From the cell containing the given text, extract its center point as [x, y] coordinate. 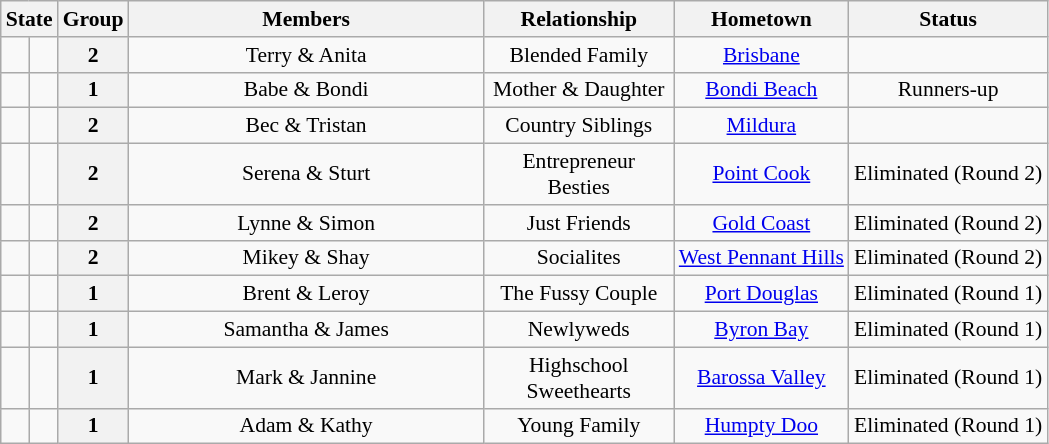
Bec & Tristan [306, 126]
Members [306, 19]
Byron Bay [762, 330]
Just Friends [579, 223]
Country Siblings [579, 126]
Port Douglas [762, 294]
Runners-up [948, 90]
Point Cook [762, 174]
Serena & Sturt [306, 174]
Mildura [762, 126]
Terry & Anita [306, 55]
Newlyweds [579, 330]
Brent & Leroy [306, 294]
Barossa Valley [762, 378]
Bondi Beach [762, 90]
Mark & Jannine [306, 378]
State [30, 19]
Status [948, 19]
Samantha & James [306, 330]
Group [94, 19]
Babe & Bondi [306, 90]
Highschool Sweethearts [579, 378]
Young Family [579, 426]
Gold Coast [762, 223]
Entrepreneur Besties [579, 174]
Adam & Kathy [306, 426]
Blended Family [579, 55]
Mother & Daughter [579, 90]
Hometown [762, 19]
Brisbane [762, 55]
Mikey & Shay [306, 258]
Socialites [579, 258]
The Fussy Couple [579, 294]
Humpty Doo [762, 426]
Relationship [579, 19]
West Pennant Hills [762, 258]
Lynne & Simon [306, 223]
